Output the (X, Y) coordinate of the center of the cell containing the given text.  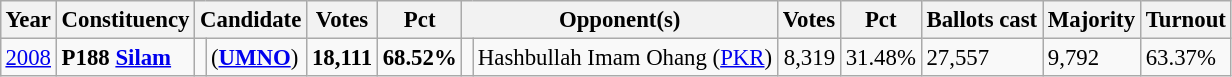
27,557 (982, 57)
Turnout (1186, 20)
Year (28, 20)
Ballots cast (982, 20)
68.52% (420, 57)
Opponent(s) (620, 20)
(UMNO) (256, 57)
31.48% (880, 57)
Majority (1091, 20)
P188 Silam (125, 57)
63.37% (1186, 57)
8,319 (808, 57)
Candidate (251, 20)
18,111 (342, 57)
Hashbullah Imam Ohang (PKR) (626, 57)
Constituency (125, 20)
9,792 (1091, 57)
2008 (28, 57)
